Output the (x, y) coordinate of the center of the cell containing the given text.  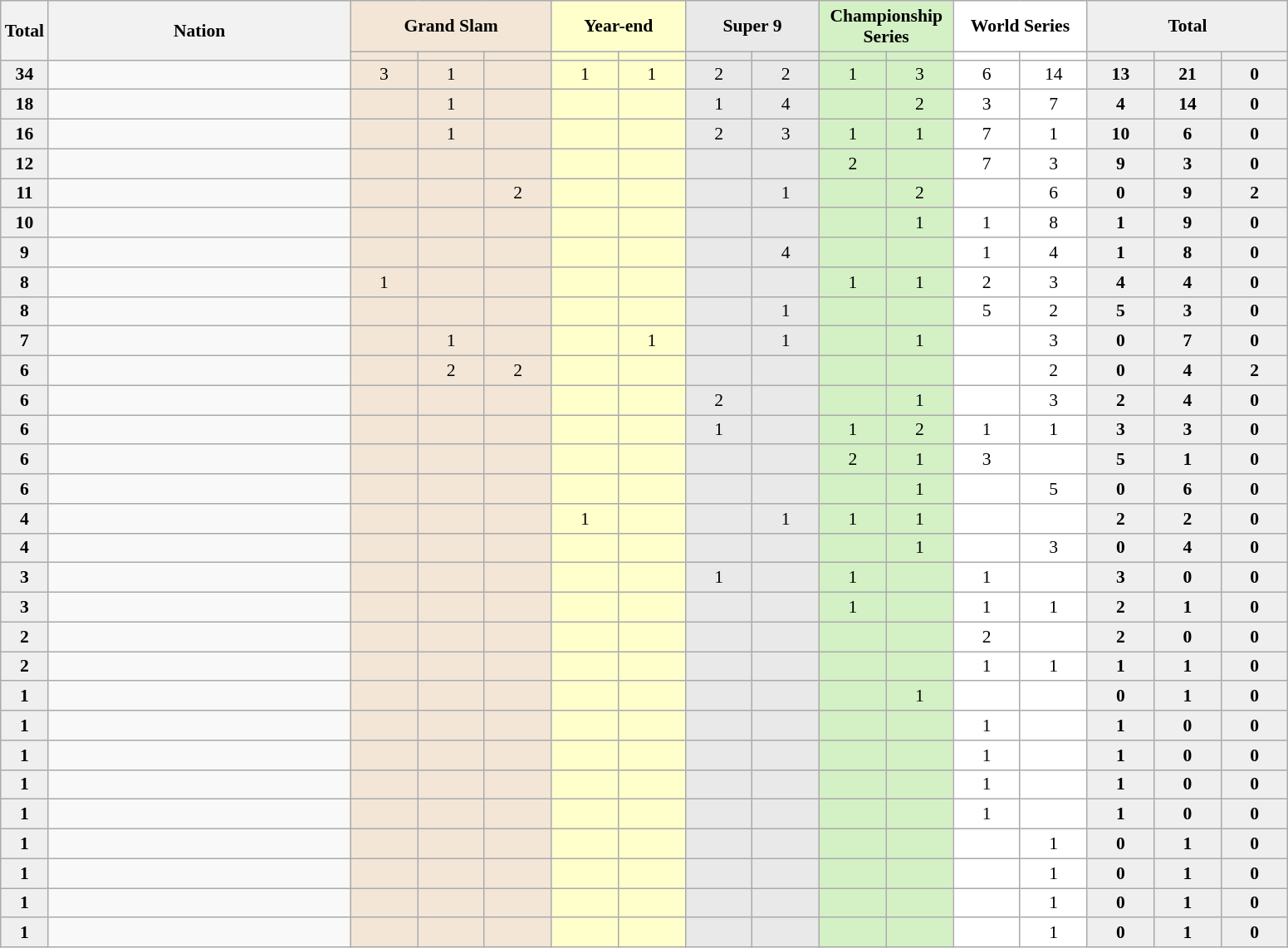
21 (1188, 75)
12 (25, 164)
13 (1121, 75)
34 (25, 75)
11 (25, 193)
Championship Series (887, 27)
Super 9 (752, 27)
World Series (1020, 27)
16 (25, 134)
Nation (199, 30)
18 (25, 105)
Grand Slam (451, 27)
Year-end (618, 27)
